Pinpoint the cell where the given text exists, returning its [x, y] midpoint coordinate. 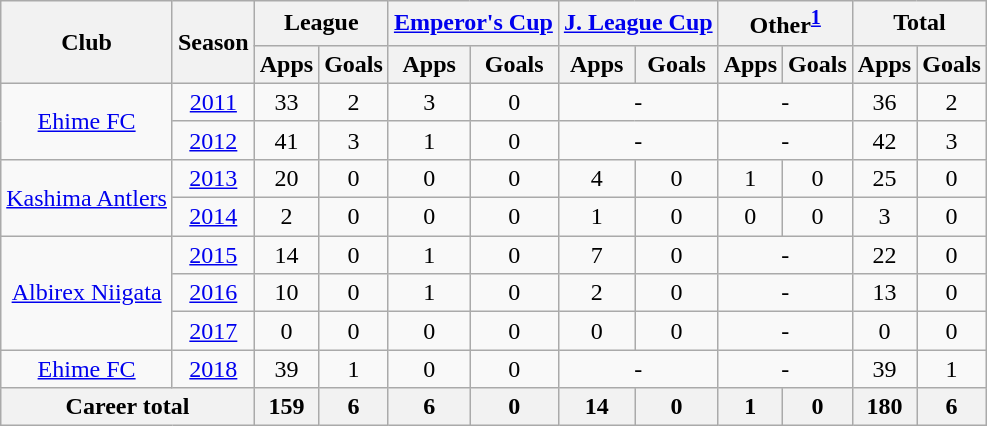
Albirex Niigata [87, 293]
Kashima Antlers [87, 197]
13 [884, 293]
4 [596, 178]
2015 [213, 255]
25 [884, 178]
2014 [213, 217]
41 [286, 140]
2012 [213, 140]
2017 [213, 331]
J. League Cup [638, 24]
180 [884, 407]
Career total [128, 407]
36 [884, 102]
7 [596, 255]
Club [87, 42]
2018 [213, 369]
159 [286, 407]
10 [286, 293]
2016 [213, 293]
Other1 [785, 24]
42 [884, 140]
Season [213, 42]
Emperor's Cup [473, 24]
Total [919, 24]
League [321, 24]
22 [884, 255]
2011 [213, 102]
20 [286, 178]
2013 [213, 178]
33 [286, 102]
